Search for the cell housing the specified text and yield its (X, Y) center coordinate. 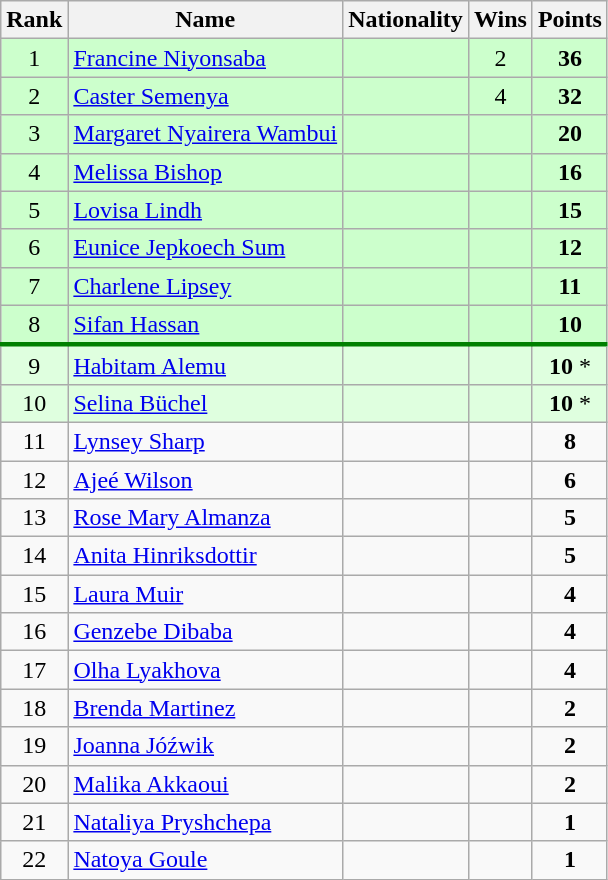
Rose Mary Almanza (206, 518)
32 (570, 96)
Brenda Martinez (206, 708)
Nataliya Pryshchepa (206, 822)
Anita Hinriksdottir (206, 556)
Melissa Bishop (206, 172)
Wins (500, 20)
Selina Büchel (206, 403)
36 (570, 58)
18 (34, 708)
Caster Semenya (206, 96)
17 (34, 670)
Joanna Jóźwik (206, 746)
Points (570, 20)
Charlene Lipsey (206, 286)
Malika Akkaoui (206, 784)
Lynsey Sharp (206, 441)
Margaret Nyairera Wambui (206, 134)
Habitam Alemu (206, 365)
Genzebe Dibaba (206, 632)
Olha Lyakhova (206, 670)
13 (34, 518)
19 (34, 746)
Eunice Jepkoech Sum (206, 248)
3 (34, 134)
Sifan Hassan (206, 325)
Francine Niyonsaba (206, 58)
7 (34, 286)
Name (206, 20)
Ajeé Wilson (206, 479)
Lovisa Lindh (206, 210)
Rank (34, 20)
Natoya Goule (206, 860)
Nationality (406, 20)
14 (34, 556)
21 (34, 822)
22 (34, 860)
Laura Muir (206, 594)
9 (34, 365)
